Provide the [x, y] coordinate of the cell's center where the given text is located.  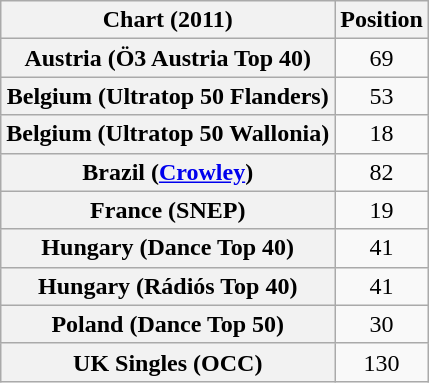
19 [382, 210]
Brazil (Crowley) [168, 172]
Austria (Ö3 Austria Top 40) [168, 58]
Hungary (Rádiós Top 40) [168, 286]
69 [382, 58]
Belgium (Ultratop 50 Wallonia) [168, 134]
Chart (2011) [168, 20]
53 [382, 96]
130 [382, 362]
18 [382, 134]
UK Singles (OCC) [168, 362]
Poland (Dance Top 50) [168, 324]
Belgium (Ultratop 50 Flanders) [168, 96]
82 [382, 172]
30 [382, 324]
Position [382, 20]
France (SNEP) [168, 210]
Hungary (Dance Top 40) [168, 248]
